From the cell containing the given text, extract its center point as (x, y) coordinate. 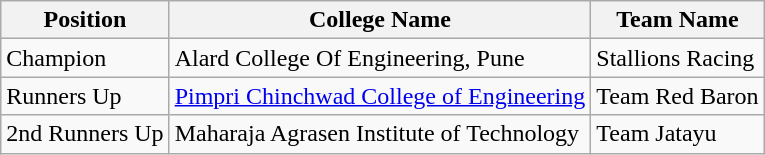
Pimpri Chinchwad College of Engineering (380, 96)
Stallions Racing (678, 58)
Position (85, 20)
2nd Runners Up (85, 134)
Team Jatayu (678, 134)
Team Red Baron (678, 96)
Runners Up (85, 96)
Maharaja Agrasen Institute of Technology (380, 134)
College Name (380, 20)
Champion (85, 58)
Team Name (678, 20)
Alard College Of Engineering, Pune (380, 58)
